Provide the (x, y) coordinate of the cell's center where the given text is located.  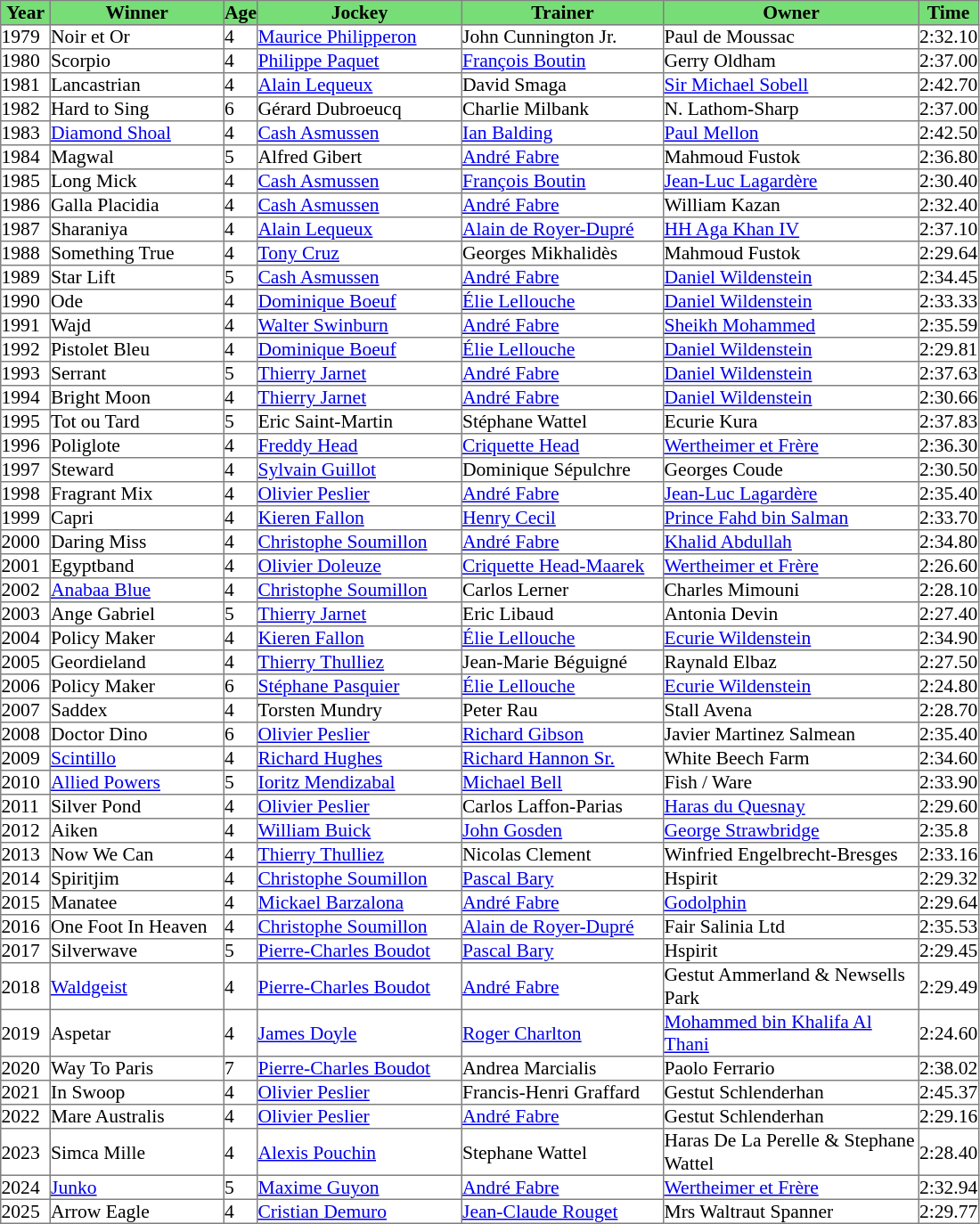
2:37.83 (948, 422)
1983 (26, 134)
Jockey (360, 12)
John Cunnington Jr. (562, 37)
Georges Coude (791, 470)
Fragrant Mix (137, 494)
Lancastrian (137, 86)
Geordieland (137, 663)
1998 (26, 494)
Freddy Head (360, 445)
Charlie Milbank (562, 109)
2:28.10 (948, 590)
Cristian Demuro (360, 1212)
2:35.53 (948, 926)
2:30.40 (948, 182)
Capri (137, 518)
2002 (26, 590)
1994 (26, 397)
Simca Mille (137, 1152)
2006 (26, 686)
Richard Gibson (562, 734)
Tony Cruz (360, 253)
1988 (26, 253)
Criquette Head (562, 445)
1981 (26, 86)
2:32.40 (948, 205)
Allied Powers (137, 782)
2014 (26, 878)
Jean-Marie Béguigné (562, 663)
Hard to Sing (137, 109)
Mare Australis (137, 1117)
Eric Libaud (562, 615)
Mohammed bin Khalifa Al Thani (791, 1032)
1990 (26, 301)
Sir Michael Sobell (791, 86)
2:24.80 (948, 686)
Gérard Dubroeucq (360, 109)
In Swoop (137, 1092)
2023 (26, 1152)
Godolphin (791, 903)
2019 (26, 1032)
2:42.50 (948, 134)
Steward (137, 470)
Magwal (137, 157)
2:35.8 (948, 830)
2:27.50 (948, 663)
Georges Mikhalidès (562, 253)
2:29.32 (948, 878)
Ecurie Kura (791, 422)
Carlos Lerner (562, 590)
Carlos Laffon-Parias (562, 807)
Anabaa Blue (137, 590)
Khalid Abdullah (791, 542)
David Smaga (562, 86)
2024 (26, 1187)
2008 (26, 734)
2:33.90 (948, 782)
Prince Fahd bin Salman (791, 518)
Manatee (137, 903)
2:37.10 (948, 230)
Way To Paris (137, 1069)
Olivier Doleuze (360, 567)
Gestut Ammerland & Newsells Park (791, 986)
1996 (26, 445)
2013 (26, 855)
1980 (26, 61)
Paul Mellon (791, 134)
2017 (26, 951)
2:29.81 (948, 349)
Wajd (137, 326)
Scorpio (137, 61)
2:35.59 (948, 326)
Philippe Paquet (360, 61)
2:38.02 (948, 1069)
1997 (26, 470)
Age (241, 12)
2:24.60 (948, 1032)
2:30.66 (948, 397)
Maurice Philipperon (360, 37)
William Buick (360, 830)
Mickael Barzalona (360, 903)
Richard Hughes (360, 759)
1986 (26, 205)
Saddex (137, 711)
7 (241, 1069)
1992 (26, 349)
1989 (26, 278)
Aiken (137, 830)
Doctor Dino (137, 734)
2025 (26, 1212)
Dominique Sépulchre (562, 470)
Ange Gabriel (137, 615)
1991 (26, 326)
Criquette Head-Maarek (562, 567)
Andrea Marcialis (562, 1069)
1984 (26, 157)
Pistolet Bleu (137, 349)
Henry Cecil (562, 518)
Richard Hannon Sr. (562, 759)
Time (948, 12)
Jean-Claude Rouget (562, 1212)
Stéphane Wattel (562, 422)
2016 (26, 926)
2:30.50 (948, 470)
Roger Charlton (562, 1032)
2:28.70 (948, 711)
Fish / Ware (791, 782)
2009 (26, 759)
William Kazan (791, 205)
Charles Mimouni (791, 590)
Mrs Waltraut Spanner (791, 1212)
Peter Rau (562, 711)
2021 (26, 1092)
Raynald Elbaz (791, 663)
2:36.30 (948, 445)
Star Lift (137, 278)
2020 (26, 1069)
2:29.45 (948, 951)
James Doyle (360, 1032)
2:29.16 (948, 1117)
Poliglote (137, 445)
1979 (26, 37)
1987 (26, 230)
Bright Moon (137, 397)
George Strawbridge (791, 830)
Michael Bell (562, 782)
Aspetar (137, 1032)
Paul de Moussac (791, 37)
2:34.60 (948, 759)
2:32.10 (948, 37)
Ian Balding (562, 134)
Spiritjim (137, 878)
Sheikh Mohammed (791, 326)
Javier Martinez Salmean (791, 734)
2:33.16 (948, 855)
2:36.80 (948, 157)
2000 (26, 542)
Silver Pond (137, 807)
1982 (26, 109)
HH Aga Khan IV (791, 230)
Now We Can (137, 855)
2001 (26, 567)
2005 (26, 663)
1999 (26, 518)
Maxime Guyon (360, 1187)
2:29.77 (948, 1212)
John Gosden (562, 830)
Silverwave (137, 951)
Torsten Mundry (360, 711)
Something True (137, 253)
Arrow Eagle (137, 1212)
2:26.60 (948, 567)
Stephane Wattel (562, 1152)
Stéphane Pasquier (360, 686)
1993 (26, 374)
Diamond Shoal (137, 134)
N. Lathom-Sharp (791, 109)
Haras De La Perelle & Stephane Wattel (791, 1152)
Junko (137, 1187)
2:28.40 (948, 1152)
Waldgeist (137, 986)
Francis-Henri Graffard (562, 1092)
Walter Swinburn (360, 326)
1995 (26, 422)
Tot ou Tard (137, 422)
Noir et Or (137, 37)
2012 (26, 830)
Galla Placidia (137, 205)
Scintillo (137, 759)
Ode (137, 301)
Gerry Oldham (791, 61)
Ioritz Mendizabal (360, 782)
1985 (26, 182)
2011 (26, 807)
2018 (26, 986)
2:34.45 (948, 278)
Fair Salinia Ltd (791, 926)
2010 (26, 782)
White Beech Farm (791, 759)
Year (26, 12)
Paolo Ferrario (791, 1069)
2:45.37 (948, 1092)
Haras du Quesnay (791, 807)
Owner (791, 12)
Trainer (562, 12)
2:34.80 (948, 542)
2007 (26, 711)
Winner (137, 12)
2022 (26, 1117)
Sharaniya (137, 230)
Alfred Gibert (360, 157)
Stall Avena (791, 711)
Daring Miss (137, 542)
Winfried Engelbrecht-Bresges (791, 855)
Antonia Devin (791, 615)
Nicolas Clement (562, 855)
2:33.70 (948, 518)
One Foot In Heaven (137, 926)
2:29.49 (948, 986)
Alexis Pouchin (360, 1152)
2:42.70 (948, 86)
2:32.94 (948, 1187)
2:27.40 (948, 615)
Eric Saint-Martin (360, 422)
2015 (26, 903)
2:29.60 (948, 807)
2003 (26, 615)
Serrant (137, 374)
2:37.63 (948, 374)
Long Mick (137, 182)
Egyptband (137, 567)
2:34.90 (948, 638)
2:33.33 (948, 301)
Sylvain Guillot (360, 470)
2004 (26, 638)
